Determine the [x, y] coordinate at the center of the cell enclosing the given text.  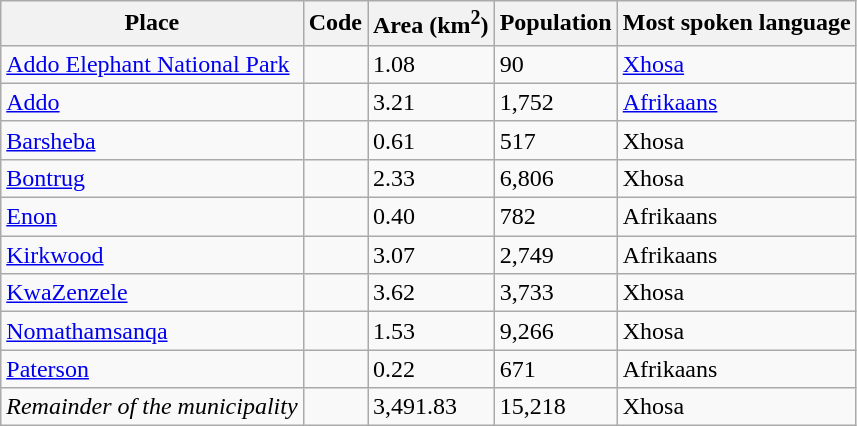
782 [556, 217]
KwaZenzele [152, 293]
Place [152, 24]
15,218 [556, 407]
6,806 [556, 178]
1.53 [432, 331]
671 [556, 369]
9,266 [556, 331]
3,733 [556, 293]
0.22 [432, 369]
517 [556, 140]
1,752 [556, 102]
Code [335, 24]
3.07 [432, 255]
2.33 [432, 178]
90 [556, 64]
Kirkwood [152, 255]
Addo Elephant National Park [152, 64]
3.21 [432, 102]
Addo [152, 102]
3,491.83 [432, 407]
Area (km2) [432, 24]
Enon [152, 217]
0.40 [432, 217]
1.08 [432, 64]
Barsheba [152, 140]
Paterson [152, 369]
Bontrug [152, 178]
Most spoken language [736, 24]
3.62 [432, 293]
Population [556, 24]
Nomathamsanqa [152, 331]
Remainder of the municipality [152, 407]
2,749 [556, 255]
0.61 [432, 140]
